From the cell containing the given text, extract its center point as [X, Y] coordinate. 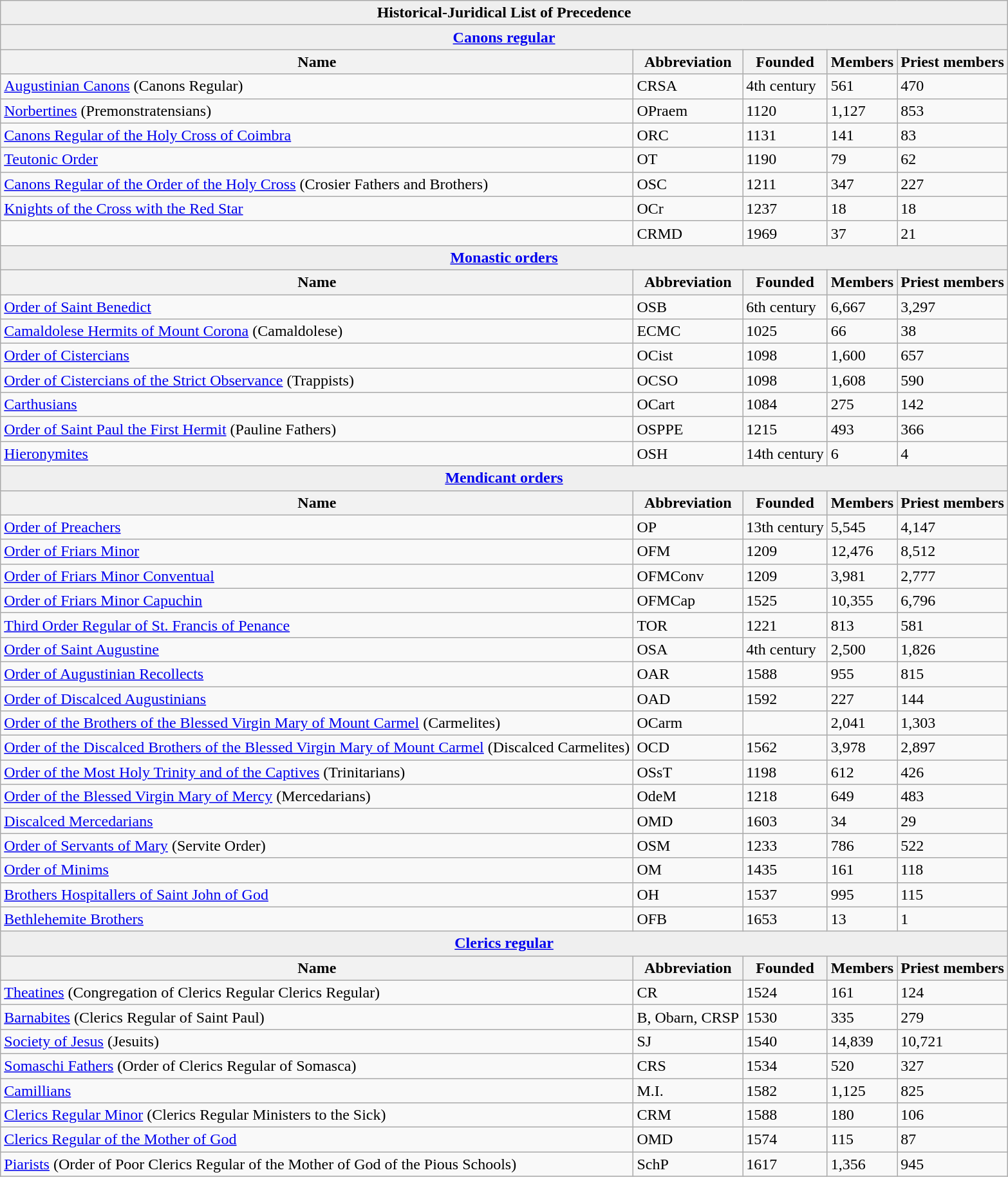
OCSO [688, 380]
1530 [785, 1017]
1218 [785, 797]
Theatines (Congregation of Clerics Regular Clerics Regular) [317, 992]
Order of Friars Minor Conventual [317, 576]
275 [862, 405]
1 [953, 919]
CR [688, 992]
Order of Saint Paul the First Hermit (Pauline Fathers) [317, 429]
786 [862, 846]
1025 [785, 331]
825 [953, 1091]
1131 [785, 135]
Hieronymites [317, 454]
1582 [785, 1091]
279 [953, 1017]
1215 [785, 429]
CRS [688, 1066]
Order of the Discalced Brothers of the Blessed Virgin Mary of Mount Carmel (Discalced Carmelites) [317, 748]
OSB [688, 307]
141 [862, 135]
426 [953, 772]
Somaschi Fathers (Order of Clerics Regular of Somasca) [317, 1066]
OSH [688, 454]
Society of Jesus (Jesuits) [317, 1041]
ORC [688, 135]
1969 [785, 233]
1,826 [953, 649]
Order of the Blessed Virgin Mary of Mercy (Mercedarians) [317, 797]
Norbertines (Premonstratensians) [317, 111]
581 [953, 625]
493 [862, 429]
ECMC [688, 331]
1,600 [862, 356]
Order of Servants of Mary (Servite Order) [317, 846]
3,297 [953, 307]
Augustinian Canons (Canons Regular) [317, 86]
Teutonic Order [317, 160]
144 [953, 698]
945 [953, 1164]
813 [862, 625]
8,512 [953, 551]
Discalced Mercedarians [317, 821]
21 [953, 233]
Clerics Regular of the Mother of God [317, 1140]
37 [862, 233]
Order of the Most Holy Trinity and of the Captives (Trinitarians) [317, 772]
66 [862, 331]
38 [953, 331]
6,796 [953, 600]
5,545 [862, 527]
CRM [688, 1115]
OSA [688, 649]
522 [953, 846]
1233 [785, 846]
1,127 [862, 111]
366 [953, 429]
OdeM [688, 797]
10,721 [953, 1041]
Knights of the Cross with the Red Star [317, 209]
2,041 [862, 723]
TOR [688, 625]
Barnabites (Clerics Regular of Saint Paul) [317, 1017]
1084 [785, 405]
124 [953, 992]
Canons Regular of the Order of the Holy Cross (Crosier Fathers and Brothers) [317, 184]
87 [953, 1140]
590 [953, 380]
1221 [785, 625]
561 [862, 86]
Piarists (Order of Poor Clerics Regular of the Mother of God of the Pious Schools) [317, 1164]
3,981 [862, 576]
OFMConv [688, 576]
OFM [688, 551]
Order of Saint Augustine [317, 649]
1120 [785, 111]
142 [953, 405]
CRSA [688, 86]
Order of Cistercians [317, 356]
520 [862, 1066]
327 [953, 1066]
Carthusians [317, 405]
Order of Saint Benedict [317, 307]
OSsT [688, 772]
OAR [688, 674]
347 [862, 184]
6,667 [862, 307]
1617 [785, 1164]
OM [688, 870]
483 [953, 797]
1574 [785, 1140]
180 [862, 1115]
649 [862, 797]
12,476 [862, 551]
Order of Preachers [317, 527]
335 [862, 1017]
2,897 [953, 748]
1562 [785, 748]
1,303 [953, 723]
OCart [688, 405]
OCD [688, 748]
14th century [785, 454]
OH [688, 894]
1211 [785, 184]
OT [688, 160]
2,500 [862, 649]
Monastic orders [505, 257]
Order of Augustinian Recollects [317, 674]
Clerics regular [505, 943]
6th century [785, 307]
1534 [785, 1066]
1,608 [862, 380]
1198 [785, 772]
1190 [785, 160]
29 [953, 821]
Bethlehemite Brothers [317, 919]
OPraem [688, 111]
Order of Friars Minor [317, 551]
1237 [785, 209]
1524 [785, 992]
13 [862, 919]
853 [953, 111]
OSPPE [688, 429]
83 [953, 135]
Camaldolese Hermits of Mount Corona (Camaldolese) [317, 331]
118 [953, 870]
Order of Minims [317, 870]
Order of Friars Minor Capuchin [317, 600]
4,147 [953, 527]
1,356 [862, 1164]
14,839 [862, 1041]
6 [862, 454]
OCr [688, 209]
OSC [688, 184]
815 [953, 674]
Order of Discalced Augustinians [317, 698]
106 [953, 1115]
955 [862, 674]
995 [862, 894]
OFB [688, 919]
1540 [785, 1041]
Brothers Hospitallers of Saint John of God [317, 894]
612 [862, 772]
M.I. [688, 1091]
1603 [785, 821]
Historical-Juridical List of Precedence [505, 13]
79 [862, 160]
OSM [688, 846]
OP [688, 527]
Third Order Regular of St. Francis of Penance [317, 625]
Camillians [317, 1091]
1653 [785, 919]
4 [953, 454]
1592 [785, 698]
62 [953, 160]
Mendicant orders [505, 478]
3,978 [862, 748]
Canons Regular of the Holy Cross of Coimbra [317, 135]
Order of the Brothers of the Blessed Virgin Mary of Mount Carmel (Carmelites) [317, 723]
2,777 [953, 576]
10,355 [862, 600]
OAD [688, 698]
657 [953, 356]
Order of Cistercians of the Strict Observance (Trappists) [317, 380]
CRMD [688, 233]
OCarm [688, 723]
1,125 [862, 1091]
470 [953, 86]
1537 [785, 894]
1435 [785, 870]
13th century [785, 527]
SchP [688, 1164]
SJ [688, 1041]
Canons regular [505, 37]
34 [862, 821]
1525 [785, 600]
OCist [688, 356]
OFMCap [688, 600]
B, Obarn, CRSP [688, 1017]
Clerics Regular Minor (Clerics Regular Ministers to the Sick) [317, 1115]
